Determine the (X, Y) coordinate at the center of the cell enclosing the given text.  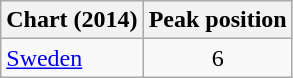
Chart (2014) (72, 20)
6 (218, 58)
Peak position (218, 20)
Sweden (72, 58)
